Determine the [x, y] coordinate at the center of the cell enclosing the given text.  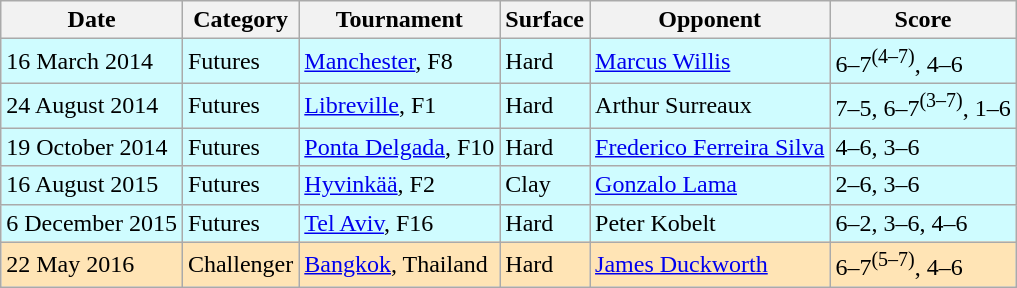
Opponent [710, 20]
16 August 2015 [92, 185]
Hyvinkää, F2 [400, 185]
Category [240, 20]
Tournament [400, 20]
Challenger [240, 264]
Arthur Surreaux [710, 106]
Peter Kobelt [710, 223]
Marcus Willis [710, 62]
Frederico Ferreira Silva [710, 147]
4–6, 3–6 [923, 147]
Gonzalo Lama [710, 185]
Score [923, 20]
Bangkok, Thailand [400, 264]
Clay [545, 185]
6 December 2015 [92, 223]
Tel Aviv, F16 [400, 223]
Surface [545, 20]
2–6, 3–6 [923, 185]
19 October 2014 [92, 147]
7–5, 6–7(3–7), 1–6 [923, 106]
Manchester, F8 [400, 62]
Ponta Delgada, F10 [400, 147]
24 August 2014 [92, 106]
6–7(5–7), 4–6 [923, 264]
22 May 2016 [92, 264]
Libreville, F1 [400, 106]
16 March 2014 [92, 62]
6–2, 3–6, 4–6 [923, 223]
James Duckworth [710, 264]
6–7(4–7), 4–6 [923, 62]
Date [92, 20]
